Search for the cell housing the specified text and yield its (x, y) center coordinate. 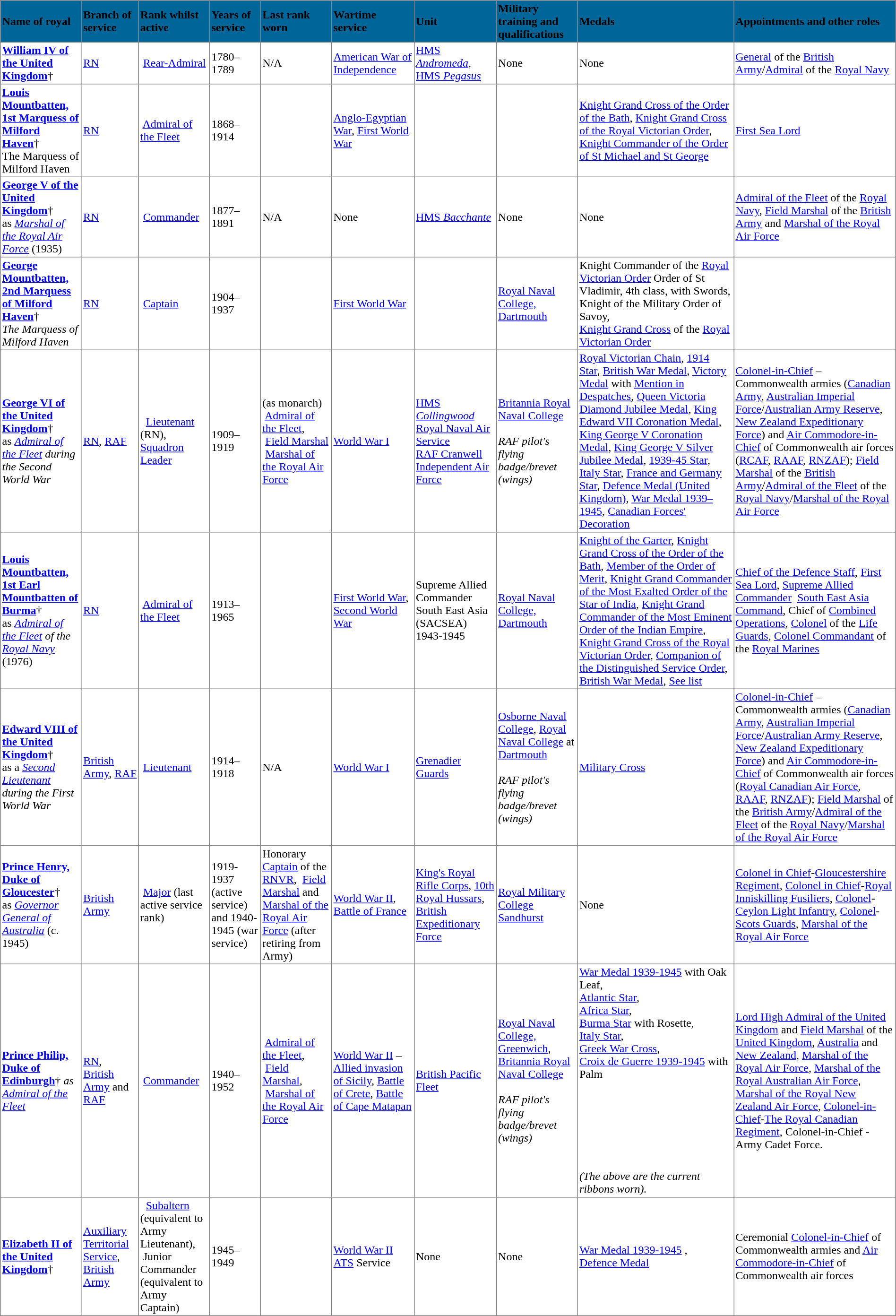
RN, British Army and RAF (110, 1081)
Medals (655, 21)
Lieutenant (174, 767)
Ceremonial Colonel-in-Chief of Commonwealth armies and Air Commodore-in-Chief of Commonwealth air forces (815, 1256)
Royal Military College Sandhurst (537, 905)
Appointments and other roles (815, 21)
Wartime service (373, 21)
(as monarch) Admiral of the Fleet, Field Marshal Marshal of the Royal Air Force (296, 441)
HMS CollingwoodRoyal Naval Air ServiceRAF CranwellIndependent Air Force (455, 441)
HMS Andromeda, HMS Pegasus (455, 63)
Prince Henry, Duke of Gloucester† as Governor General of Australia (c. 1945) (41, 905)
Supreme Allied Commander South East Asia (SACSEA) 1943-1945 (455, 611)
Louis Mountbatten, 1st Marquess of Milford Haven† The Marquess of Milford Haven (41, 130)
Auxiliary Territorial Service, British Army (110, 1256)
1919-1937 (active service) and 1940-1945 (war service) (235, 905)
Branch of service (110, 21)
King's Royal Rifle Corps, 10th Royal Hussars, British Expeditionary Force (455, 905)
Years of service (235, 21)
Rank whilst active (174, 21)
Osborne Naval College, Royal Naval College at DartmouthRAF pilot's flying badge/brevet (wings) (537, 767)
William IV of the United Kingdom† (41, 63)
1914–1918 (235, 767)
Admiral of the Fleet, Field Marshal, Marshal of the Royal Air Force (296, 1081)
Edward VIII of the United Kingdom† as a Second Lieutenant during the First World War (41, 767)
Honorary Captain of the RNVR, Field Marshal and Marshal of the Royal Air Force (after retiring from Army) (296, 905)
Military Cross (655, 767)
Major (last active service rank) (174, 905)
Louis Mountbatten, 1st Earl Mountbatten of Burma† as Admiral of the Fleet of the Royal Navy (1976) (41, 611)
George Mountbatten, 2nd Marquess of Milford Haven† The Marquess of Milford Haven (41, 303)
Subaltern (equivalent to Army Lieutenant), Junior Commander (equivalent to Army Captain) (174, 1256)
HMS Bacchante (455, 217)
British Army (110, 905)
World War II, Battle of France (373, 905)
First World War (373, 303)
1904–1937 (235, 303)
1940–1952 (235, 1081)
Elizabeth II of the United Kingdom† (41, 1256)
Royal Naval College, Greenwich, Britannia Royal Naval CollegeRAF pilot's flying badge/brevet (wings) (537, 1081)
Military training and qualifications (537, 21)
Rear-Admiral (174, 63)
World War II – Allied invasion of Sicily, Battle of Crete, Battle of Cape Matapan (373, 1081)
Lieutenant (RN), Squadron Leader (174, 441)
British Army, RAF (110, 767)
Captain (174, 303)
Britannia Royal Naval CollegeRAF pilot's flying badge/brevet (wings) (537, 441)
1913–1965 (235, 611)
1868–1914 (235, 130)
War Medal 1939-1945 , Defence Medal (655, 1256)
Name of royal (41, 21)
Grenadier Guards (455, 767)
American War of Independence (373, 63)
General of the British Army/Admiral of the Royal Navy (815, 63)
Unit (455, 21)
First Sea Lord (815, 130)
British Pacific Fleet (455, 1081)
1909–1919 (235, 441)
Prince Philip, Duke of Edinburgh† as Admiral of the Fleet (41, 1081)
RN, RAF (110, 441)
Last rank worn (296, 21)
1877–1891 (235, 217)
George V of the United Kingdom† as Marshal of the Royal Air Force (1935) (41, 217)
Anglo-Egyptian War, First World War (373, 130)
Admiral of the Fleet of the Royal Navy, Field Marshal of the British Army and Marshal of the Royal Air Force (815, 217)
World War II ATS Service (373, 1256)
George VI of the United Kingdom† as Admiral of the Fleet during the Second World War (41, 441)
1780–1789 (235, 63)
First World War, Second World War (373, 611)
1945–1949 (235, 1256)
